For the text-containing cell, return its midpoint in (X, Y) coordinate format. 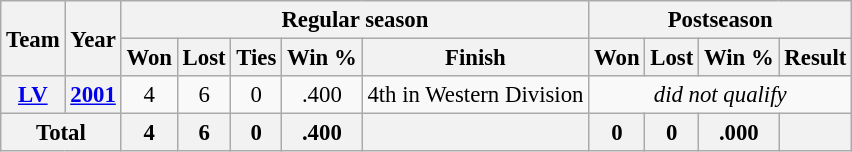
LV (33, 95)
Year (93, 38)
Postseason (720, 20)
Result (816, 58)
Ties (256, 58)
did not qualify (720, 95)
Finish (476, 58)
Regular season (355, 20)
2001 (93, 95)
Team (33, 38)
.000 (739, 133)
Total (61, 133)
4th in Western Division (476, 95)
